Detect which cell encompasses the target text, then output its [X, Y] center coordinate. 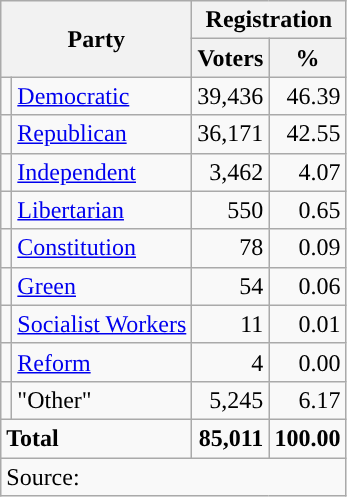
Party [96, 39]
3,462 [230, 172]
39,436 [230, 96]
5,245 [230, 400]
Constitution [102, 248]
4 [230, 362]
550 [230, 210]
100.00 [308, 438]
0.06 [308, 286]
85,011 [230, 438]
42.55 [308, 134]
Reform [102, 362]
"Other" [102, 400]
Libertarian [102, 210]
Source: [174, 477]
54 [230, 286]
Total [96, 438]
Socialist Workers [102, 324]
36,171 [230, 134]
6.17 [308, 400]
0.09 [308, 248]
Voters [230, 58]
4.07 [308, 172]
0.65 [308, 210]
11 [230, 324]
0.00 [308, 362]
Registration [269, 20]
46.39 [308, 96]
% [308, 58]
0.01 [308, 324]
78 [230, 248]
Republican [102, 134]
Independent [102, 172]
Democratic [102, 96]
Green [102, 286]
